Determine the [X, Y] coordinate at the center of the cell enclosing the given text.  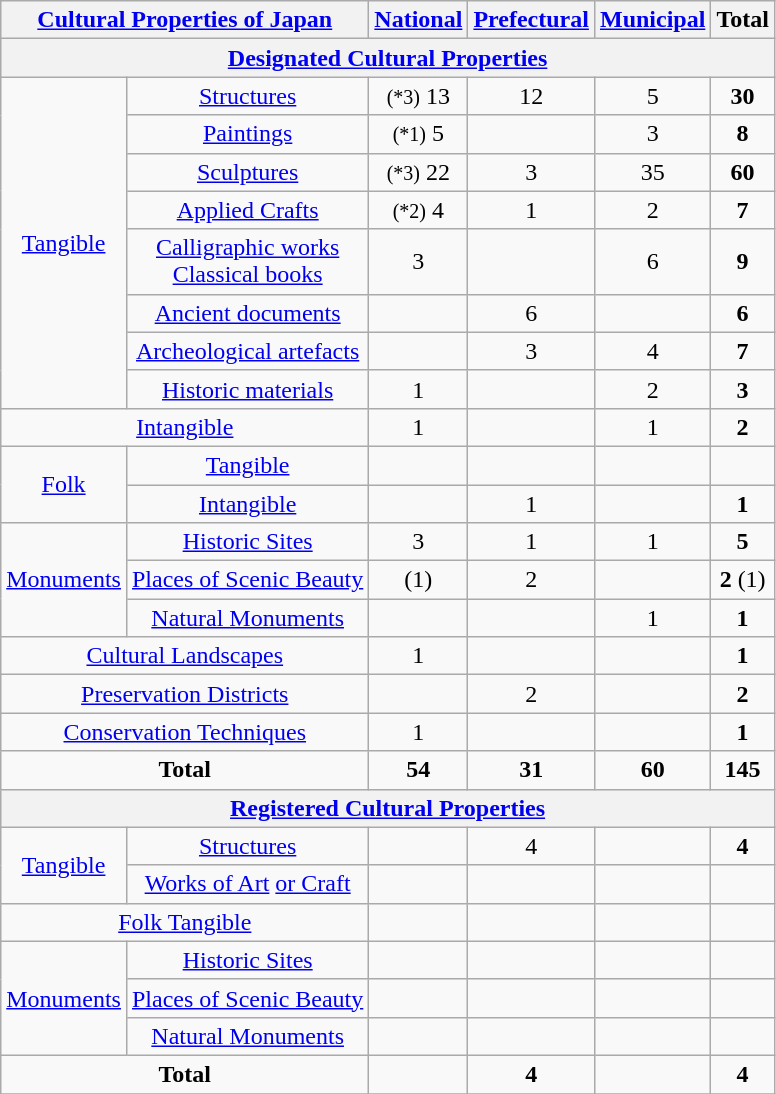
54 [418, 770]
Ancient documents [247, 313]
Conservation Techniques [185, 732]
Folk Tangible [185, 922]
2 (1) [743, 580]
Works of Art or Craft [247, 884]
National [418, 20]
35 [652, 172]
Paintings [247, 134]
(*3) 13 [418, 96]
Cultural Properties of Japan [185, 20]
8 [743, 134]
Cultural Landscapes [185, 656]
Folk [64, 484]
Archeological artefacts [247, 351]
Sculptures [247, 172]
(*3) 22 [418, 172]
Applied Crafts [247, 210]
145 [743, 770]
Historic materials [247, 389]
30 [743, 96]
Registered Cultural Properties [388, 808]
31 [532, 770]
12 [532, 96]
Designated Cultural Properties [388, 58]
9 [743, 262]
Prefectural [532, 20]
Municipal [652, 20]
(*1) 5 [418, 134]
Preservation Districts [185, 694]
Calligraphic worksClassical books [247, 262]
(1) [418, 580]
(*2) 4 [418, 210]
